For the text-containing cell, return its midpoint in [X, Y] coordinate format. 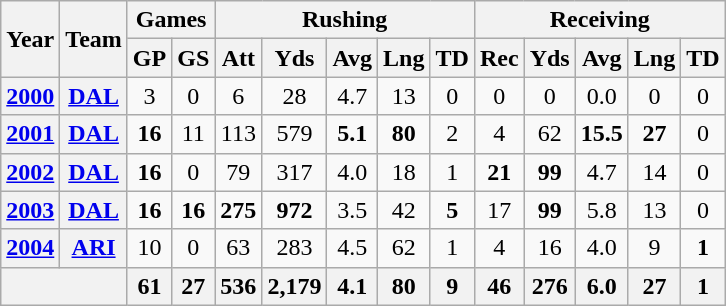
GP [149, 58]
2002 [30, 172]
5.1 [352, 134]
18 [404, 172]
5 [452, 210]
3.5 [352, 210]
113 [238, 134]
Rushing [345, 20]
Year [30, 39]
17 [499, 210]
Att [238, 58]
14 [654, 172]
Team [94, 39]
21 [499, 172]
3 [149, 96]
ARI [94, 248]
Games [170, 20]
Rec [499, 58]
536 [238, 286]
10 [149, 248]
63 [238, 248]
6 [238, 96]
2003 [30, 210]
79 [238, 172]
2000 [30, 96]
317 [294, 172]
4.5 [352, 248]
2004 [30, 248]
6.0 [602, 286]
283 [294, 248]
Receiving [600, 20]
275 [238, 210]
0.0 [602, 96]
15.5 [602, 134]
61 [149, 286]
276 [550, 286]
2 [452, 134]
42 [404, 210]
579 [294, 134]
46 [499, 286]
4.1 [352, 286]
28 [294, 96]
GS [194, 58]
2,179 [294, 286]
2001 [30, 134]
11 [194, 134]
972 [294, 210]
5.8 [602, 210]
